Determine the (x, y) coordinate at the center of the cell enclosing the given text.  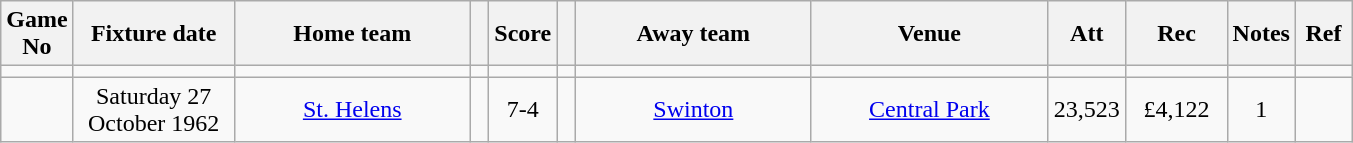
St. Helens (352, 110)
Notes (1261, 34)
7-4 (523, 110)
Saturday 27 October 1962 (154, 110)
Ref (1323, 34)
Game No (37, 34)
Swinton (693, 110)
Home team (352, 34)
Away team (693, 34)
Rec (1176, 34)
£4,122 (1176, 110)
Venue (929, 34)
Central Park (929, 110)
1 (1261, 110)
Score (523, 34)
Fixture date (154, 34)
23,523 (1086, 110)
Att (1086, 34)
